Determine the (X, Y) coordinate at the center of the cell enclosing the given text.  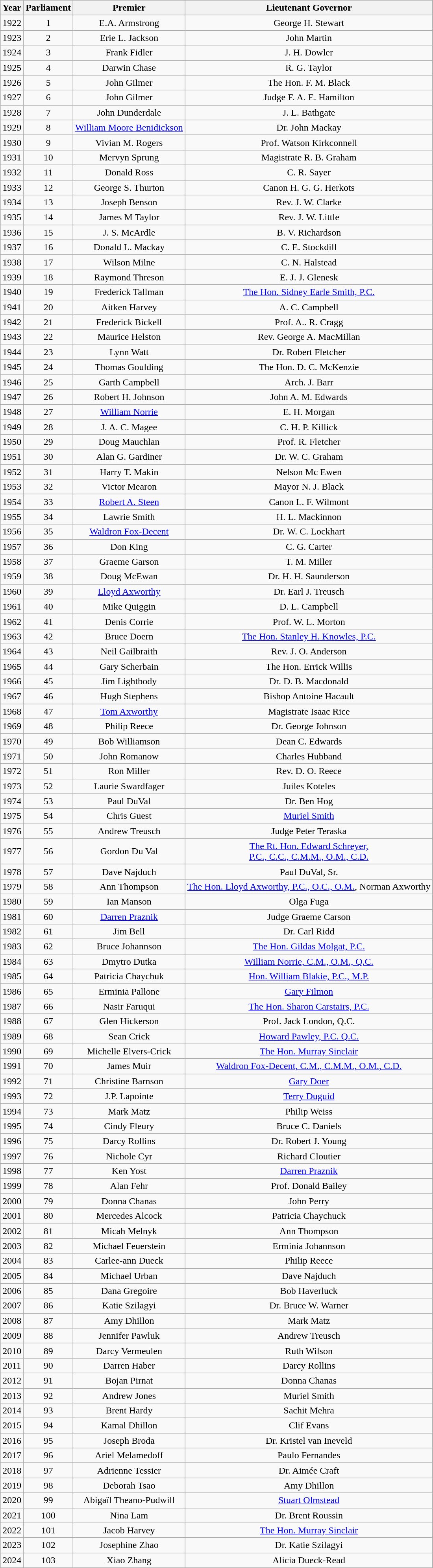
28 (48, 427)
1982 (12, 932)
1998 (12, 1171)
Jennifer Pawluk (129, 1336)
C. R. Sayer (309, 172)
67 (48, 1021)
1927 (12, 98)
84 (48, 1276)
2019 (12, 1485)
1991 (12, 1066)
Carlee-ann Dueck (129, 1261)
Frederick Tallman (129, 292)
50 (48, 756)
77 (48, 1171)
98 (48, 1485)
74 (48, 1126)
73 (48, 1111)
Canon L. F. Wilmont (309, 502)
Donald Ross (129, 172)
Magistrate R. B. Graham (309, 157)
Dr. Earl J. Treusch (309, 591)
94 (48, 1426)
Vivian M. Rogers (129, 142)
91 (48, 1380)
52 (48, 786)
75 (48, 1141)
Prof. W. L. Morton (309, 621)
Nina Lam (129, 1515)
86 (48, 1306)
William Moore Benidickson (129, 127)
The Hon. Stanley H. Knowles, P.C. (309, 636)
55 (48, 831)
53 (48, 801)
Lieutenant Governor (309, 8)
Bruce Doern (129, 636)
Lynn Watt (129, 352)
69 (48, 1051)
Garth Campbell (129, 382)
1975 (12, 816)
The Hon. Sharon Carstairs, P.C. (309, 1006)
1 (48, 23)
Prof. Donald Bailey (309, 1186)
2017 (12, 1456)
Waldron Fox-Decent, C.M., C.M.M., O.M., C.D. (309, 1066)
A. C. Campbell (309, 307)
1993 (12, 1096)
9 (48, 142)
Deborah Tsao (129, 1485)
2008 (12, 1321)
Harry T. Makin (129, 472)
56 (48, 851)
1944 (12, 352)
Laurie Swardfager (129, 786)
1949 (12, 427)
Judge Graeme Carson (309, 917)
Thomas Goulding (129, 367)
Ron Miller (129, 771)
Ian Manson (129, 901)
1962 (12, 621)
1953 (12, 487)
2024 (12, 1560)
Erminia Pallone (129, 991)
Nasir Faruqui (129, 1006)
34 (48, 517)
Rev. D. O. Reece (309, 771)
Judge Peter Teraska (309, 831)
Adrienne Tessier (129, 1470)
49 (48, 741)
47 (48, 711)
Alan Fehr (129, 1186)
Bruce C. Daniels (309, 1126)
E. H. Morgan (309, 412)
51 (48, 771)
1952 (12, 472)
George S. Thurton (129, 188)
42 (48, 636)
14 (48, 217)
90 (48, 1365)
1938 (12, 262)
1967 (12, 696)
1941 (12, 307)
6 (48, 98)
Dr. Aimée Craft (309, 1470)
Christine Barnson (129, 1081)
29 (48, 442)
1971 (12, 756)
Jim Lightbody (129, 682)
76 (48, 1156)
33 (48, 502)
1970 (12, 741)
2011 (12, 1365)
Howard Pawley, P.C. Q.C. (309, 1036)
1928 (12, 112)
88 (48, 1336)
2003 (12, 1246)
100 (48, 1515)
1969 (12, 726)
Erie L. Jackson (129, 38)
Darren Haber (129, 1365)
1943 (12, 337)
27 (48, 412)
Dr. Brent Roussin (309, 1515)
2 (48, 38)
85 (48, 1291)
Dr. W. C. Lockhart (309, 532)
Donald L. Mackay (129, 247)
8 (48, 127)
2001 (12, 1216)
Gary Doer (309, 1081)
Dean C. Edwards (309, 741)
Joseph Benson (129, 203)
78 (48, 1186)
1959 (12, 577)
1978 (12, 872)
John Dunderdale (129, 112)
Glen Hickerson (129, 1021)
Michael Feuerstein (129, 1246)
2002 (12, 1231)
26 (48, 397)
Dr. Bruce W. Warner (309, 1306)
Maurice Helston (129, 337)
1951 (12, 457)
Brent Hardy (129, 1411)
1979 (12, 886)
Darwin Chase (129, 68)
13 (48, 203)
1989 (12, 1036)
Katie Szilagyi (129, 1306)
43 (48, 651)
T. M. Miller (309, 562)
16 (48, 247)
1947 (12, 397)
1948 (12, 412)
Frederick Bickell (129, 322)
Bojan Pirnat (129, 1380)
Erminia Johannson (309, 1246)
1965 (12, 667)
William Norrie (129, 412)
12 (48, 188)
Aitken Harvey (129, 307)
Victor Mearon (129, 487)
1954 (12, 502)
37 (48, 562)
John Martin (309, 38)
Paulo Fernandes (309, 1456)
Rev. J. W. Clarke (309, 203)
Ruth Wilson (309, 1351)
35 (48, 532)
2015 (12, 1426)
Dr. George Johnson (309, 726)
17 (48, 262)
Bruce Johannson (129, 947)
Hugh Stephens (129, 696)
Stuart Olmstead (309, 1500)
2009 (12, 1336)
Bob Williamson (129, 741)
1986 (12, 991)
Josephine Zhao (129, 1545)
1956 (12, 532)
97 (48, 1470)
C. G. Carter (309, 547)
J.P. Lapointe (129, 1096)
Patricia Chaychuck (309, 1216)
1934 (12, 203)
1981 (12, 917)
B. V. Richardson (309, 232)
1958 (12, 562)
Patricia Chaychuk (129, 977)
30 (48, 457)
1939 (12, 277)
101 (48, 1530)
1963 (12, 636)
1946 (12, 382)
23 (48, 352)
Denis Corrie (129, 621)
Terry Duguid (309, 1096)
93 (48, 1411)
1950 (12, 442)
1931 (12, 157)
22 (48, 337)
John A. M. Edwards (309, 397)
61 (48, 932)
Darcy Vermeulen (129, 1351)
Year (12, 8)
Dr. Robert J. Young (309, 1141)
The Hon. Sidney Earle Smith, P.C. (309, 292)
39 (48, 591)
Dr. Katie Szilagyi (309, 1545)
Arch. J. Barr (309, 382)
Jacob Harvey (129, 1530)
Prof. R. Fletcher (309, 442)
1945 (12, 367)
C. H. P. Killick (309, 427)
Clif Evans (309, 1426)
1937 (12, 247)
Paul DuVal (129, 801)
36 (48, 547)
Rev. George A. MacMillan (309, 337)
41 (48, 621)
Nelson Mc Ewen (309, 472)
63 (48, 962)
46 (48, 696)
Raymond Threson (129, 277)
1922 (12, 23)
The Hon. Gildas Molgat, P.C. (309, 947)
The Hon. F. M. Black (309, 83)
Richard Cloutier (309, 1156)
70 (48, 1066)
Michelle Elvers-Crick (129, 1051)
2012 (12, 1380)
Sean Crick (129, 1036)
1995 (12, 1126)
3 (48, 53)
Wilson Milne (129, 262)
62 (48, 947)
Neil Gailbraith (129, 651)
1984 (12, 962)
R. G. Taylor (309, 68)
Dana Gregoire (129, 1291)
1964 (12, 651)
38 (48, 577)
10 (48, 157)
Mike Quiggin (129, 606)
Andrew Jones (129, 1396)
92 (48, 1396)
Abigaïl Theano-Pudwill (129, 1500)
Robert A. Steen (129, 502)
1972 (12, 771)
Micah Melnyk (129, 1231)
1977 (12, 851)
Dr. Robert Fletcher (309, 352)
George H. Stewart (309, 23)
Canon H. G. G. Herkots (309, 188)
Dr. W. C. Graham (309, 457)
1997 (12, 1156)
Paul DuVal, Sr. (309, 872)
Mayor N. J. Black (309, 487)
Dmytro Dutka (129, 962)
2010 (12, 1351)
45 (48, 682)
81 (48, 1231)
Rev. J. W. Little (309, 217)
Philip Weiss (309, 1111)
Magistrate Isaac Rice (309, 711)
Alan G. Gardiner (129, 457)
2020 (12, 1500)
99 (48, 1500)
Graeme Garson (129, 562)
J. L. Bathgate (309, 112)
The Hon. Lloyd Axworthy, P.C., O.C., O.M., Norman Axworthy (309, 886)
1924 (12, 53)
Xiao Zhang (129, 1560)
Bob Haverluck (309, 1291)
Jim Bell (129, 932)
Charles Hubband (309, 756)
1926 (12, 83)
1994 (12, 1111)
4 (48, 68)
James M Taylor (129, 217)
87 (48, 1321)
15 (48, 232)
Lawrie Smith (129, 517)
William Norrie, C.M., O.M., Q.C. (309, 962)
Doug McEwan (129, 577)
Gary Scherbain (129, 667)
Michael Urban (129, 1276)
5 (48, 83)
64 (48, 977)
Dr. Kristel van Ineveld (309, 1441)
E. J. J. Glenesk (309, 277)
Frank Fidler (129, 53)
96 (48, 1456)
Alicia Dueck-Read (309, 1560)
1996 (12, 1141)
1988 (12, 1021)
Dr. H. H. Saunderson (309, 577)
2013 (12, 1396)
1925 (12, 68)
James Muir (129, 1066)
D. L. Campbell (309, 606)
Judge F. A. E. Hamilton (309, 98)
J. H. Dowler (309, 53)
44 (48, 667)
2023 (12, 1545)
Prof. Watson Kirkconnell (309, 142)
John Perry (309, 1201)
1936 (12, 232)
Sachit Mehra (309, 1411)
Dr. D. B. Macdonald (309, 682)
95 (48, 1441)
58 (48, 886)
Tom Axworthy (129, 711)
Rev. J. O. Anderson (309, 651)
The Hon. D. C. McKenzie (309, 367)
Mercedes Alcock (129, 1216)
1933 (12, 188)
Olga Fuga (309, 901)
2014 (12, 1411)
1973 (12, 786)
2004 (12, 1261)
1940 (12, 292)
Bishop Antoine Hacault (309, 696)
Dr. Carl Ridd (309, 932)
2022 (12, 1530)
83 (48, 1261)
C. N. Halstead (309, 262)
31 (48, 472)
20 (48, 307)
Doug Mauchlan (129, 442)
1932 (12, 172)
C. E. Stockdill (309, 247)
7 (48, 112)
Ken Yost (129, 1171)
The Rt. Hon. Edward Schreyer,P.C., C.C., C.M.M., O.M., C.D. (309, 851)
The Hon. Errick Willis (309, 667)
2016 (12, 1441)
1966 (12, 682)
89 (48, 1351)
24 (48, 367)
40 (48, 606)
1983 (12, 947)
1968 (12, 711)
J. A. C. Magee (129, 427)
19 (48, 292)
Parliament (48, 8)
80 (48, 1216)
Joseph Broda (129, 1441)
Don King (129, 547)
25 (48, 382)
2018 (12, 1470)
11 (48, 172)
2006 (12, 1291)
1942 (12, 322)
Dr. John Mackay (309, 127)
1960 (12, 591)
21 (48, 322)
1987 (12, 1006)
57 (48, 872)
1985 (12, 977)
1929 (12, 127)
1961 (12, 606)
Prof. A.. R. Cragg (309, 322)
E.A. Armstrong (129, 23)
H. L. Mackinnon (309, 517)
Robert H. Johnson (129, 397)
Juiles Koteles (309, 786)
71 (48, 1081)
Waldron Fox-Decent (129, 532)
1935 (12, 217)
18 (48, 277)
Kamal Dhillon (129, 1426)
59 (48, 901)
Cindy Fleury (129, 1126)
Prof. Jack London, Q.C. (309, 1021)
1999 (12, 1186)
2021 (12, 1515)
1930 (12, 142)
Nichole Cyr (129, 1156)
Mervyn Sprung (129, 157)
2005 (12, 1276)
1923 (12, 38)
65 (48, 991)
2007 (12, 1306)
60 (48, 917)
48 (48, 726)
Dr. Ben Hog (309, 801)
1974 (12, 801)
1976 (12, 831)
82 (48, 1246)
72 (48, 1096)
1957 (12, 547)
1980 (12, 901)
John Romanow (129, 756)
J. S. McArdle (129, 232)
102 (48, 1545)
Chris Guest (129, 816)
54 (48, 816)
68 (48, 1036)
Premier (129, 8)
Ariel Melamedoff (129, 1456)
Lloyd Axworthy (129, 591)
Gordon Du Val (129, 851)
66 (48, 1006)
Gary Filmon (309, 991)
1990 (12, 1051)
103 (48, 1560)
1992 (12, 1081)
1955 (12, 517)
79 (48, 1201)
2000 (12, 1201)
Hon. William Blakie, P.C., M.P. (309, 977)
32 (48, 487)
